Find where the given text appears and provide that cell's center as [X, Y] coordinate. 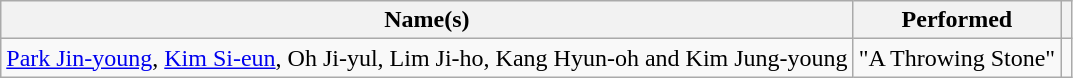
"A Throwing Stone" [957, 58]
Name(s) [427, 20]
Park Jin-young, Kim Si-eun, Oh Ji-yul, Lim Ji-ho, Kang Hyun-oh and Kim Jung-young [427, 58]
Performed [957, 20]
